Return [X, Y] of the center of cell containing provided text 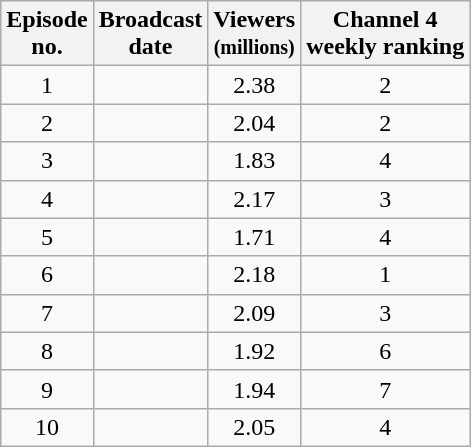
10 [47, 427]
1.92 [254, 351]
2.38 [254, 85]
1.83 [254, 161]
2.17 [254, 199]
1.94 [254, 389]
2.18 [254, 275]
Broadcastdate [150, 34]
Viewers(millions) [254, 34]
Episodeno. [47, 34]
8 [47, 351]
9 [47, 389]
Channel 4weekly ranking [386, 34]
2.09 [254, 313]
1.71 [254, 237]
5 [47, 237]
2.04 [254, 123]
2.05 [254, 427]
